Extract the (x, y) coordinate from the center of the cell holding the provided text.  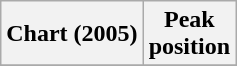
Chart (2005) (72, 34)
Peakposition (189, 34)
